Output the (x, y) coordinate of the center of the cell containing the given text.  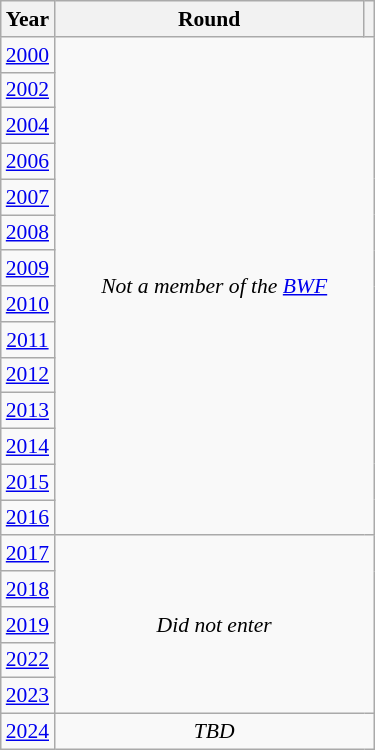
2004 (28, 126)
2018 (28, 589)
2002 (28, 90)
2000 (28, 55)
2012 (28, 375)
Round (209, 19)
2022 (28, 660)
2007 (28, 197)
Year (28, 19)
2011 (28, 340)
2014 (28, 447)
2006 (28, 162)
TBD (214, 732)
2009 (28, 269)
Not a member of the BWF (214, 286)
2008 (28, 233)
2013 (28, 411)
2016 (28, 518)
2015 (28, 482)
2010 (28, 304)
2019 (28, 625)
2024 (28, 732)
2017 (28, 554)
2023 (28, 696)
Did not enter (214, 625)
